Provide the (x, y) coordinate of the cell's center where the given text is located.  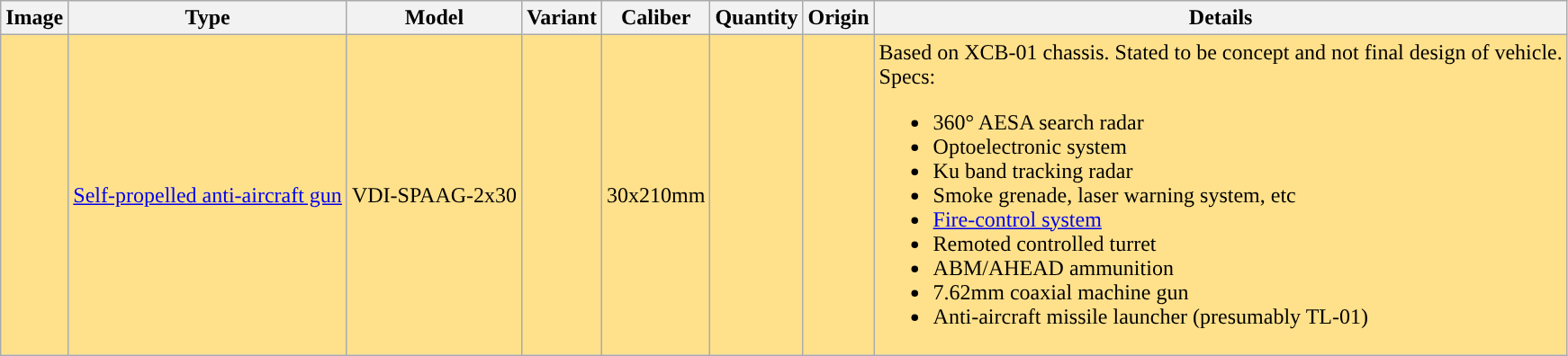
VDI-SPAAG-2x30 (434, 195)
30x210mm (655, 195)
Image (34, 18)
Quantity (756, 18)
Self-propelled anti-aircraft gun (208, 195)
Origin (839, 18)
Model (434, 18)
Details (1221, 18)
Type (208, 18)
Variant (562, 18)
Caliber (655, 18)
